Output the (x, y) coordinate of the center of the cell containing the given text.  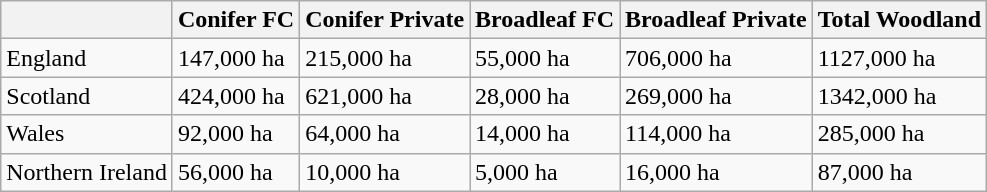
64,000 ha (385, 134)
Scotland (87, 96)
269,000 ha (716, 96)
114,000 ha (716, 134)
Wales (87, 134)
Broadleaf FC (545, 20)
215,000 ha (385, 58)
87,000 ha (899, 172)
621,000 ha (385, 96)
92,000 ha (236, 134)
10,000 ha (385, 172)
55,000 ha (545, 58)
14,000 ha (545, 134)
Northern Ireland (87, 172)
England (87, 58)
285,000 ha (899, 134)
1342,000 ha (899, 96)
1127,000 ha (899, 58)
5,000 ha (545, 172)
56,000 ha (236, 172)
Conifer Private (385, 20)
Broadleaf Private (716, 20)
706,000 ha (716, 58)
Total Woodland (899, 20)
16,000 ha (716, 172)
424,000 ha (236, 96)
Conifer FC (236, 20)
28,000 ha (545, 96)
147,000 ha (236, 58)
